Return the (x, y) coordinate for the center point of the cell that contains the specified text.  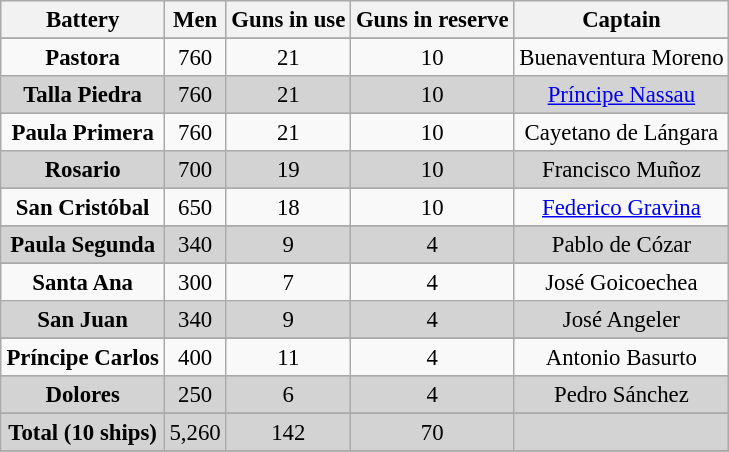
Pastora (82, 57)
Captain (622, 19)
Guns in reserve (432, 19)
Battery (82, 19)
Príncipe Nassau (622, 94)
11 (288, 357)
400 (195, 357)
San Juan (82, 320)
Antonio Basurto (622, 357)
19 (288, 170)
Pablo de Cózar (622, 245)
Pedro Sánchez (622, 395)
700 (195, 170)
300 (195, 282)
José Goicoechea (622, 282)
Santa Ana (82, 282)
7 (288, 282)
70 (432, 433)
6 (288, 395)
Dolores (82, 395)
Total (10 ships) (82, 433)
Talla Piedra (82, 94)
18 (288, 207)
Guns in use (288, 19)
San Cristóbal (82, 207)
250 (195, 395)
650 (195, 207)
Príncipe Carlos (82, 357)
5,260 (195, 433)
Paula Segunda (82, 245)
Cayetano de Lángara (622, 132)
Men (195, 19)
Paula Primera (82, 132)
142 (288, 433)
José Angeler (622, 320)
Rosario (82, 170)
Francisco Muñoz (622, 170)
Buenaventura Moreno (622, 57)
Federico Gravina (622, 207)
